Capture the cell that displays the provided text and extract its (x, y) central coordinate. 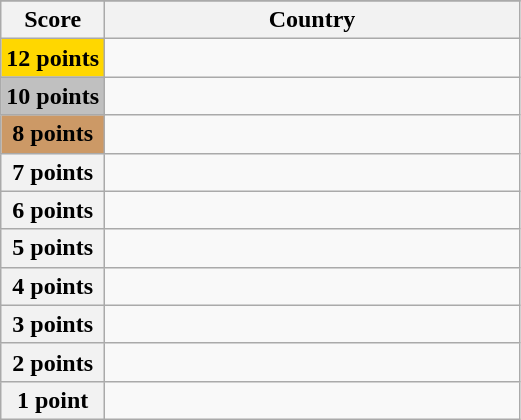
10 points (53, 96)
Country (312, 20)
6 points (53, 210)
1 point (53, 400)
3 points (53, 324)
7 points (53, 172)
Score (53, 20)
12 points (53, 58)
4 points (53, 286)
5 points (53, 248)
2 points (53, 362)
8 points (53, 134)
